Find where the given text appears and provide that cell's center as [x, y] coordinate. 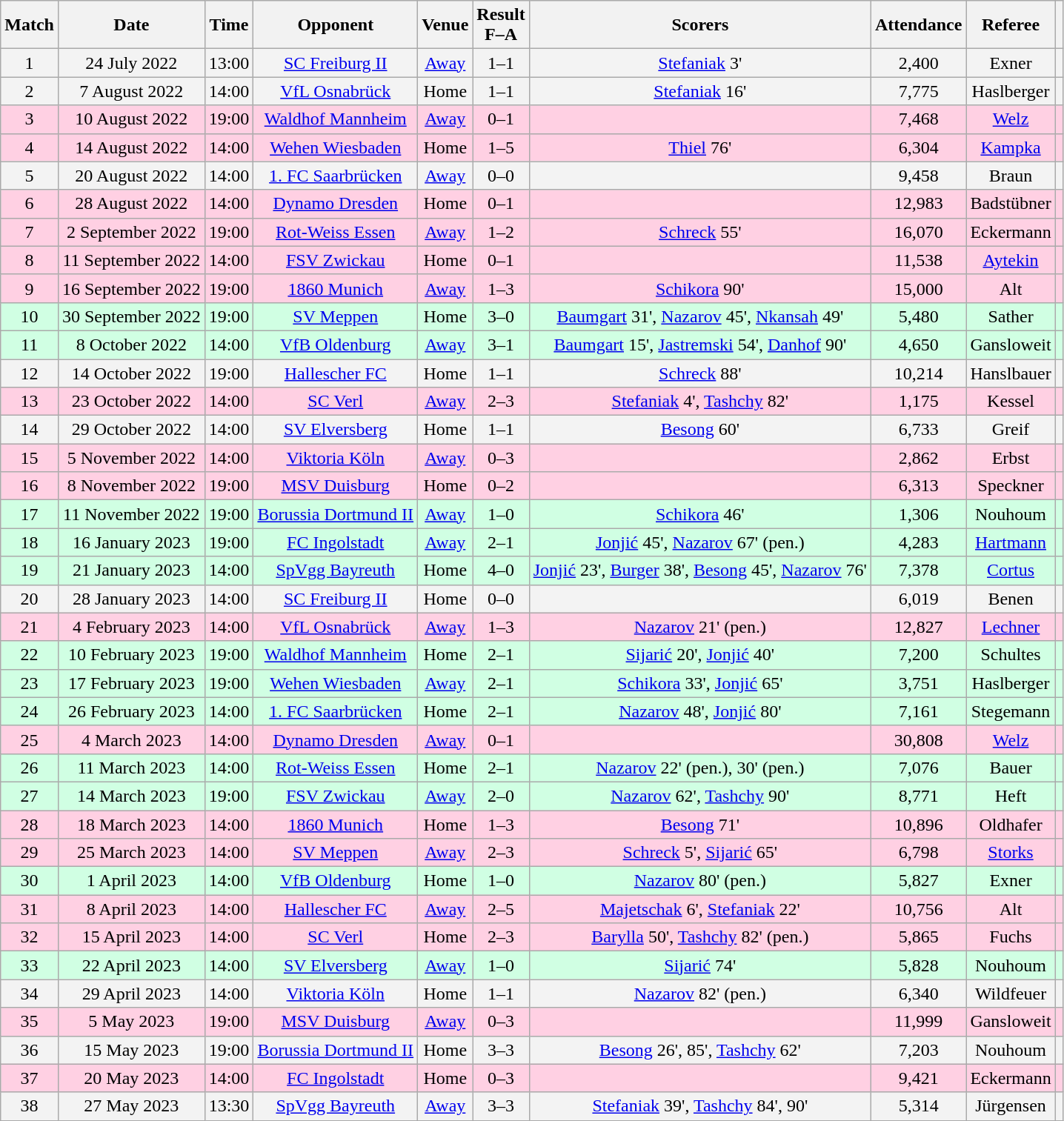
14 March 2023 [131, 796]
Stefaniak 4', Tashchy 82' [699, 402]
31 [30, 909]
Sijarić 20', Jonjić 40' [699, 655]
8 [30, 260]
37 [30, 1078]
Oldhafer [1011, 825]
9 [30, 288]
5 [30, 176]
10,214 [918, 373]
2,862 [918, 458]
Heft [1011, 796]
23 [30, 683]
Wildfeuer [1011, 994]
21 [30, 627]
11,999 [918, 1022]
Baumgart 15', Jastremski 54', Danhof 90' [699, 345]
6,798 [918, 853]
11 [30, 345]
Nazarov 22' (pen.), 30' (pen.) [699, 768]
Schreck 88' [699, 373]
2 [30, 91]
15 [30, 458]
7 [30, 232]
Badstübner [1011, 204]
18 [30, 542]
38 [30, 1106]
7,468 [918, 119]
Sather [1011, 316]
4,283 [918, 542]
2 September 2022 [131, 232]
Barylla 50', Tashchy 82' (pen.) [699, 937]
6,304 [918, 147]
Nazarov 21' (pen.) [699, 627]
10 February 2023 [131, 655]
Schikora 33', Jonjić 65' [699, 683]
30 September 2022 [131, 316]
Cortus [1011, 571]
22 [30, 655]
4,650 [918, 345]
8,771 [918, 796]
3–1 [501, 345]
Nazarov 48', Jonjić 80' [699, 711]
6,019 [918, 599]
30 [30, 881]
18 March 2023 [131, 825]
15 May 2023 [131, 1050]
Kessel [1011, 402]
19 [30, 571]
20 [30, 599]
Date [131, 25]
25 [30, 739]
Stefaniak 39', Tashchy 84', 90' [699, 1106]
30,808 [918, 739]
6,733 [918, 430]
15,000 [918, 288]
32 [30, 937]
Benen [1011, 599]
Jonjić 23', Burger 38', Besong 45', Nazarov 76' [699, 571]
10 August 2022 [131, 119]
Erbst [1011, 458]
Hartmann [1011, 542]
Bauer [1011, 768]
2–0 [501, 796]
7,161 [918, 711]
Nazarov 62', Tashchy 90' [699, 796]
5,314 [918, 1106]
14 October 2022 [131, 373]
17 February 2023 [131, 683]
ResultF–A [501, 25]
6,313 [918, 486]
5,865 [918, 937]
Schreck 5', Sijarić 65' [699, 853]
12 [30, 373]
27 [30, 796]
Majetschak 6', Stefaniak 22' [699, 909]
Braun [1011, 176]
0–2 [501, 486]
13 [30, 402]
Nazarov 80' (pen.) [699, 881]
Scorers [699, 25]
Venue [445, 25]
9,458 [918, 176]
1–2 [501, 232]
10,756 [918, 909]
29 October 2022 [131, 430]
33 [30, 965]
24 July 2022 [131, 63]
Stefaniak 3' [699, 63]
7,200 [918, 655]
Hanslbauer [1011, 373]
10,896 [918, 825]
Storks [1011, 853]
4–0 [501, 571]
Schreck 55' [699, 232]
Greif [1011, 430]
1 [30, 63]
26 February 2023 [131, 711]
26 [30, 768]
16 September 2022 [131, 288]
14 [30, 430]
7,076 [918, 768]
20 August 2022 [131, 176]
24 [30, 711]
16 January 2023 [131, 542]
28 [30, 825]
10 [30, 316]
22 April 2023 [131, 965]
3,751 [918, 683]
4 March 2023 [131, 739]
Jürgensen [1011, 1106]
Nazarov 82' (pen.) [699, 994]
Opponent [336, 25]
Speckner [1011, 486]
7,378 [918, 571]
Lechner [1011, 627]
Jonjić 45', Nazarov 67' (pen.) [699, 542]
11,538 [918, 260]
11 March 2023 [131, 768]
5,827 [918, 881]
12,827 [918, 627]
29 [30, 853]
Besong 60' [699, 430]
2–5 [501, 909]
13:30 [229, 1106]
Thiel 76' [699, 147]
8 November 2022 [131, 486]
4 February 2023 [131, 627]
35 [30, 1022]
Baumgart 31', Nazarov 45', Nkansah 49' [699, 316]
Sijarić 74' [699, 965]
Stegemann [1011, 711]
9,421 [918, 1078]
1,175 [918, 402]
4 [30, 147]
5,828 [918, 965]
14 August 2022 [131, 147]
1,306 [918, 514]
12,983 [918, 204]
Attendance [918, 25]
Fuchs [1011, 937]
Time [229, 25]
5 November 2022 [131, 458]
Aytekin [1011, 260]
3 [30, 119]
Schikora 90' [699, 288]
23 October 2022 [131, 402]
Schikora 46' [699, 514]
Match [30, 25]
Stefaniak 16' [699, 91]
29 April 2023 [131, 994]
16 [30, 486]
Kampka [1011, 147]
8 October 2022 [131, 345]
Referee [1011, 25]
7,775 [918, 91]
8 April 2023 [131, 909]
11 September 2022 [131, 260]
Besong 26', 85', Tashchy 62' [699, 1050]
7,203 [918, 1050]
15 April 2023 [131, 937]
1–5 [501, 147]
28 January 2023 [131, 599]
13:00 [229, 63]
1 April 2023 [131, 881]
28 August 2022 [131, 204]
21 January 2023 [131, 571]
11 November 2022 [131, 514]
Schultes [1011, 655]
Besong 71' [699, 825]
5 May 2023 [131, 1022]
6,340 [918, 994]
27 May 2023 [131, 1106]
20 May 2023 [131, 1078]
34 [30, 994]
2,400 [918, 63]
36 [30, 1050]
17 [30, 514]
6 [30, 204]
3–0 [501, 316]
25 March 2023 [131, 853]
5,480 [918, 316]
16,070 [918, 232]
7 August 2022 [131, 91]
